Find where the given text appears and provide that cell's center as (x, y) coordinate. 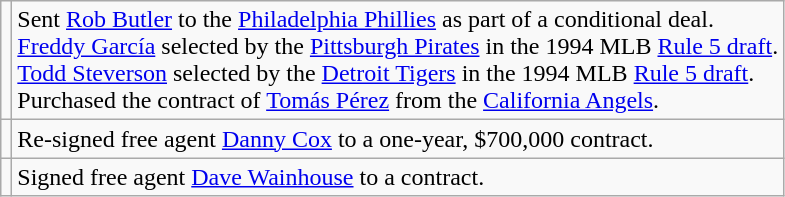
Signed free agent Dave Wainhouse to a contract. (398, 177)
Re-signed free agent Danny Cox to a one-year, $700,000 contract. (398, 139)
